Search for the cell housing the specified text and yield its (X, Y) center coordinate. 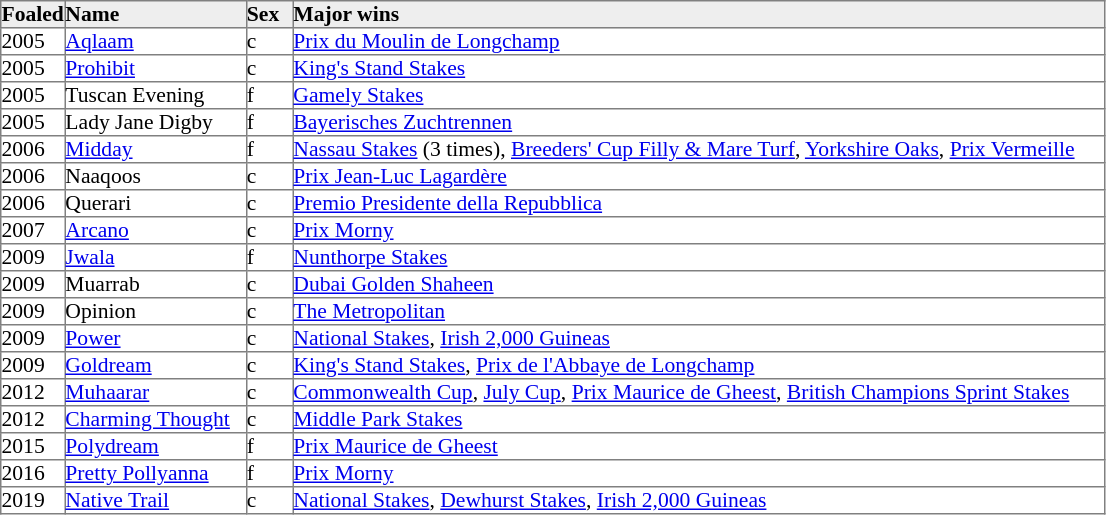
Major wins (699, 14)
Name (156, 14)
Foaled (33, 14)
Midday (156, 150)
Sex (269, 14)
Arcano (156, 230)
Commonwealth Cup, July Cup, Prix Maurice de Gheest, British Champions Sprint Stakes (699, 392)
Polydream (156, 446)
Muarrab (156, 284)
National Stakes, Irish 2,000 Guineas (699, 338)
Prohibit (156, 68)
Aqlaam (156, 42)
Muhaarar (156, 392)
Bayerisches Zuchtrennen (699, 122)
Pretty Pollyanna (156, 474)
Jwala (156, 258)
Querari (156, 204)
Prix Maurice de Gheest (699, 446)
Nunthorpe Stakes (699, 258)
Tuscan Evening (156, 96)
Middle Park Stakes (699, 420)
Power (156, 338)
Nassau Stakes (3 times), Breeders' Cup Filly & Mare Turf, Yorkshire Oaks, Prix Vermeille (699, 150)
Naaqoos (156, 176)
The Metropolitan (699, 312)
King's Stand Stakes (699, 68)
2007 (33, 230)
Charming Thought (156, 420)
Dubai Golden Shaheen (699, 284)
Native Trail (156, 500)
Lady Jane Digby (156, 122)
King's Stand Stakes, Prix de l'Abbaye de Longchamp (699, 366)
2015 (33, 446)
Gamely Stakes (699, 96)
Prix du Moulin de Longchamp (699, 42)
2019 (33, 500)
Prix Jean-Luc Lagardère (699, 176)
Opinion (156, 312)
Premio Presidente della Repubblica (699, 204)
National Stakes, Dewhurst Stakes, Irish 2,000 Guineas (699, 500)
Goldream (156, 366)
2016 (33, 474)
